Identify which cell holds the provided text, then report its [X, Y] central coordinate. 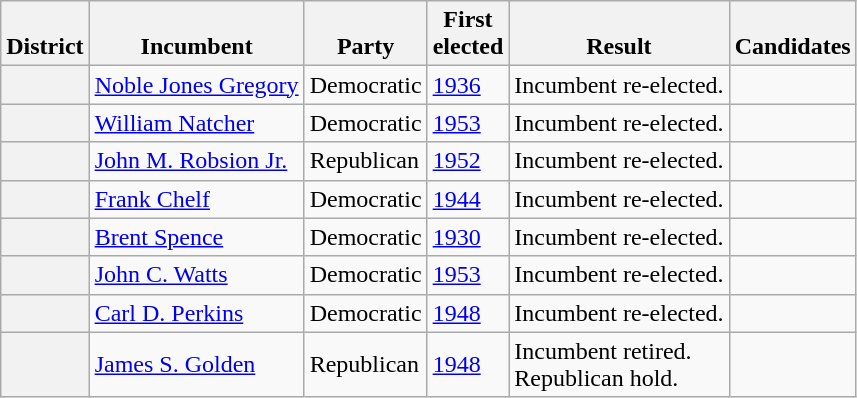
Party [366, 34]
John C. Watts [196, 275]
Carl D. Perkins [196, 313]
James S. Golden [196, 364]
1936 [468, 85]
Brent Spence [196, 237]
1930 [468, 237]
John M. Robsion Jr. [196, 161]
1944 [468, 199]
District [45, 34]
Firstelected [468, 34]
Frank Chelf [196, 199]
1952 [468, 161]
Incumbent [196, 34]
Noble Jones Gregory [196, 85]
William Natcher [196, 123]
Result [619, 34]
Incumbent retired.Republican hold. [619, 364]
Candidates [792, 34]
